Provide the (x, y) coordinate of the cell's center where the given text is located.  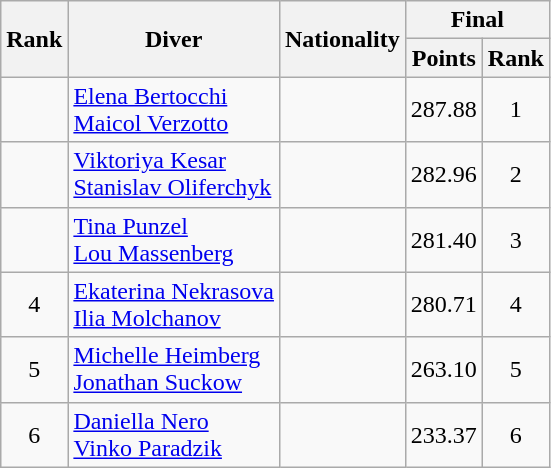
233.37 (444, 434)
Ekaterina Nekrasova Ilia Molchanov (174, 304)
Diver (174, 39)
Michelle Heimberg Jonathan Suckow (174, 370)
Daniella Nero Vinko Paradzik (174, 434)
2 (516, 174)
263.10 (444, 370)
282.96 (444, 174)
280.71 (444, 304)
Final (477, 20)
Points (444, 58)
287.88 (444, 110)
Nationality (342, 39)
3 (516, 240)
281.40 (444, 240)
1 (516, 110)
Tina Punzel Lou Massenberg (174, 240)
Elena Bertocchi Maicol Verzotto (174, 110)
Viktoriya Kesar Stanislav Oliferchyk (174, 174)
